Capture the cell that displays the provided text and extract its (X, Y) central coordinate. 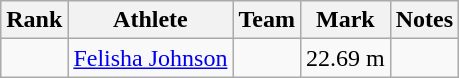
Athlete (150, 20)
Mark (345, 20)
Team (267, 20)
Felisha Johnson (150, 58)
22.69 m (345, 58)
Notes (424, 20)
Rank (34, 20)
